Detect which cell encompasses the target text, then output its (X, Y) center coordinate. 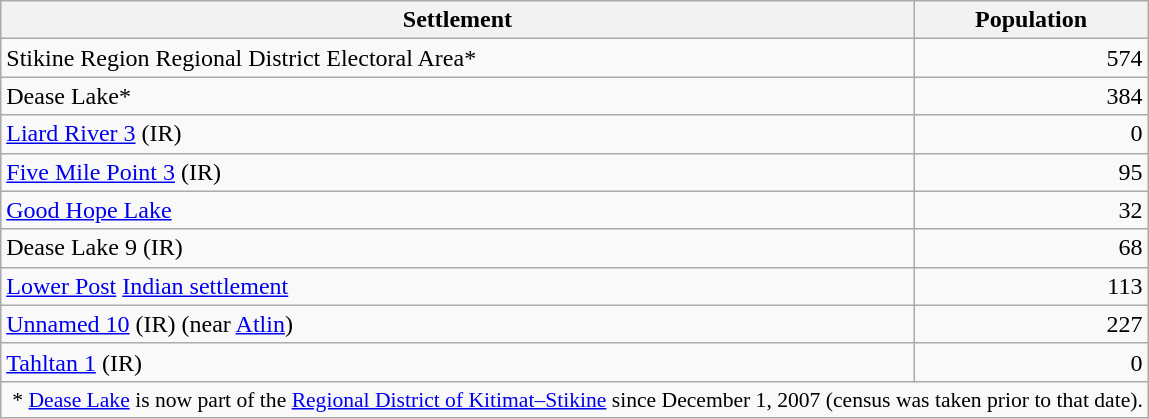
32 (1031, 210)
Good Hope Lake (458, 210)
Tahltan 1 (IR) (458, 362)
95 (1031, 172)
Stikine Region Regional District Electoral Area* (458, 58)
574 (1031, 58)
Liard River 3 (IR) (458, 134)
Dease Lake* (458, 96)
Dease Lake 9 (IR) (458, 248)
68 (1031, 248)
Unnamed 10 (IR) (near Atlin) (458, 324)
227 (1031, 324)
Lower Post Indian settlement (458, 286)
Settlement (458, 20)
384 (1031, 96)
Population (1031, 20)
Five Mile Point 3 (IR) (458, 172)
113 (1031, 286)
* Dease Lake is now part of the Regional District of Kitimat–Stikine since December 1, 2007 (census was taken prior to that date). (574, 399)
